Return (x, y) of the center of cell containing provided text 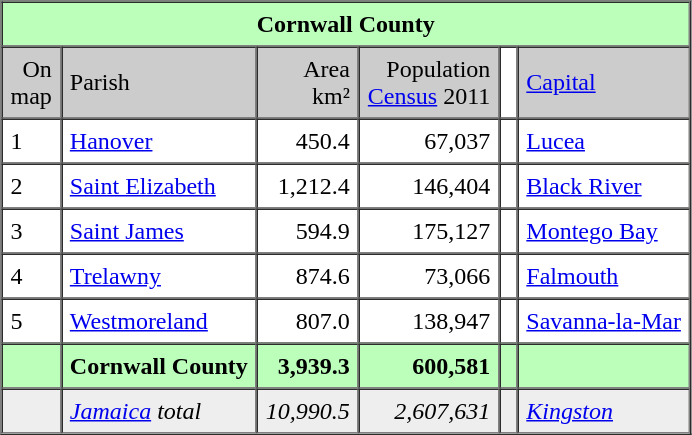
Kingston (604, 410)
Jamaica total (159, 410)
Hanover (159, 140)
Montego Bay (604, 230)
67,037 (429, 140)
1,212.4 (308, 186)
600,581 (429, 366)
3 (32, 230)
594.9 (308, 230)
138,947 (429, 320)
Saint James (159, 230)
Trelawny (159, 276)
4 (32, 276)
175,127 (429, 230)
3,939.3 (308, 366)
Savanna-la-Mar (604, 320)
Areakm² (308, 82)
10,990.5 (308, 410)
Onmap (32, 82)
Capital (604, 82)
PopulationCensus 2011 (429, 82)
Lucea (604, 140)
874.6 (308, 276)
Falmouth (604, 276)
73,066 (429, 276)
1 (32, 140)
146,404 (429, 186)
807.0 (308, 320)
Westmoreland (159, 320)
Saint Elizabeth (159, 186)
Black River (604, 186)
2,607,631 (429, 410)
5 (32, 320)
450.4 (308, 140)
Parish (159, 82)
2 (32, 186)
